Capture the cell that displays the provided text and extract its (X, Y) central coordinate. 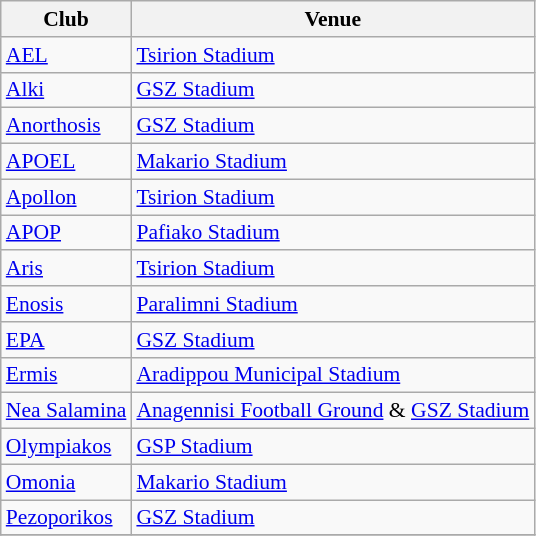
GSP Stadium (332, 447)
Olympiakos (66, 447)
Ermis (66, 375)
Enosis (66, 304)
Club (66, 19)
Apollon (66, 197)
Omonia (66, 482)
Pezoporikos (66, 518)
Paralimni Stadium (332, 304)
Aris (66, 269)
Anorthosis (66, 126)
Aradippou Municipal Stadium (332, 375)
APOP (66, 233)
Pafiako Stadium (332, 233)
Nea Salamina (66, 411)
EPA (66, 340)
AEL (66, 55)
Alki (66, 90)
APOEL (66, 162)
Anagennisi Football Ground & GSZ Stadium (332, 411)
Venue (332, 19)
